Find where the given text appears and provide that cell's center as [X, Y] coordinate. 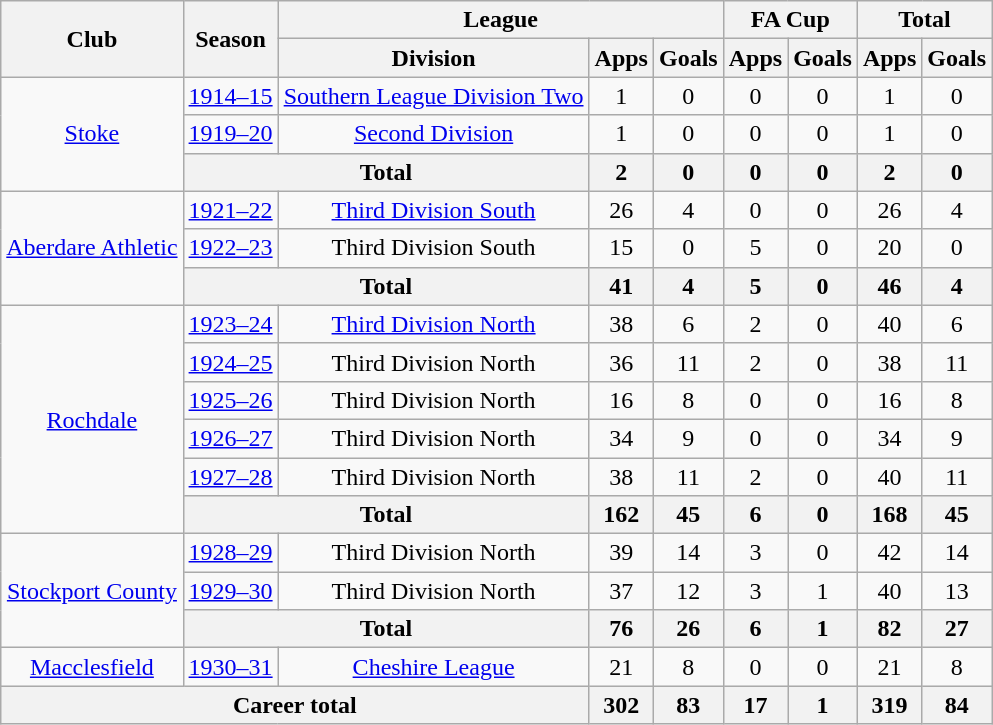
1923–24 [230, 324]
1926–27 [230, 438]
Season [230, 39]
Career total [295, 705]
17 [755, 705]
12 [688, 591]
27 [957, 629]
1928–29 [230, 553]
36 [621, 362]
FA Cup [790, 20]
Cheshire League [434, 667]
Division [434, 58]
1919–20 [230, 134]
Club [92, 39]
302 [621, 705]
83 [688, 705]
Rochdale [92, 419]
Southern League Division Two [434, 96]
Second Division [434, 134]
20 [889, 248]
1930–31 [230, 667]
37 [621, 591]
41 [621, 286]
39 [621, 553]
League [500, 20]
1922–23 [230, 248]
319 [889, 705]
1925–26 [230, 400]
15 [621, 248]
76 [621, 629]
1921–22 [230, 210]
Stockport County [92, 591]
13 [957, 591]
168 [889, 515]
82 [889, 629]
46 [889, 286]
1929–30 [230, 591]
1927–28 [230, 477]
84 [957, 705]
1924–25 [230, 362]
162 [621, 515]
Stoke [92, 134]
1914–15 [230, 96]
42 [889, 553]
Aberdare Athletic [92, 248]
Macclesfield [92, 667]
